Locate the cell with the specified text and output its (X, Y) center coordinate. 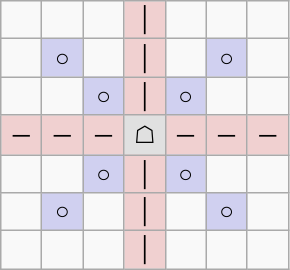
☖ (144, 135)
